Search for the cell housing the specified text and yield its (x, y) center coordinate. 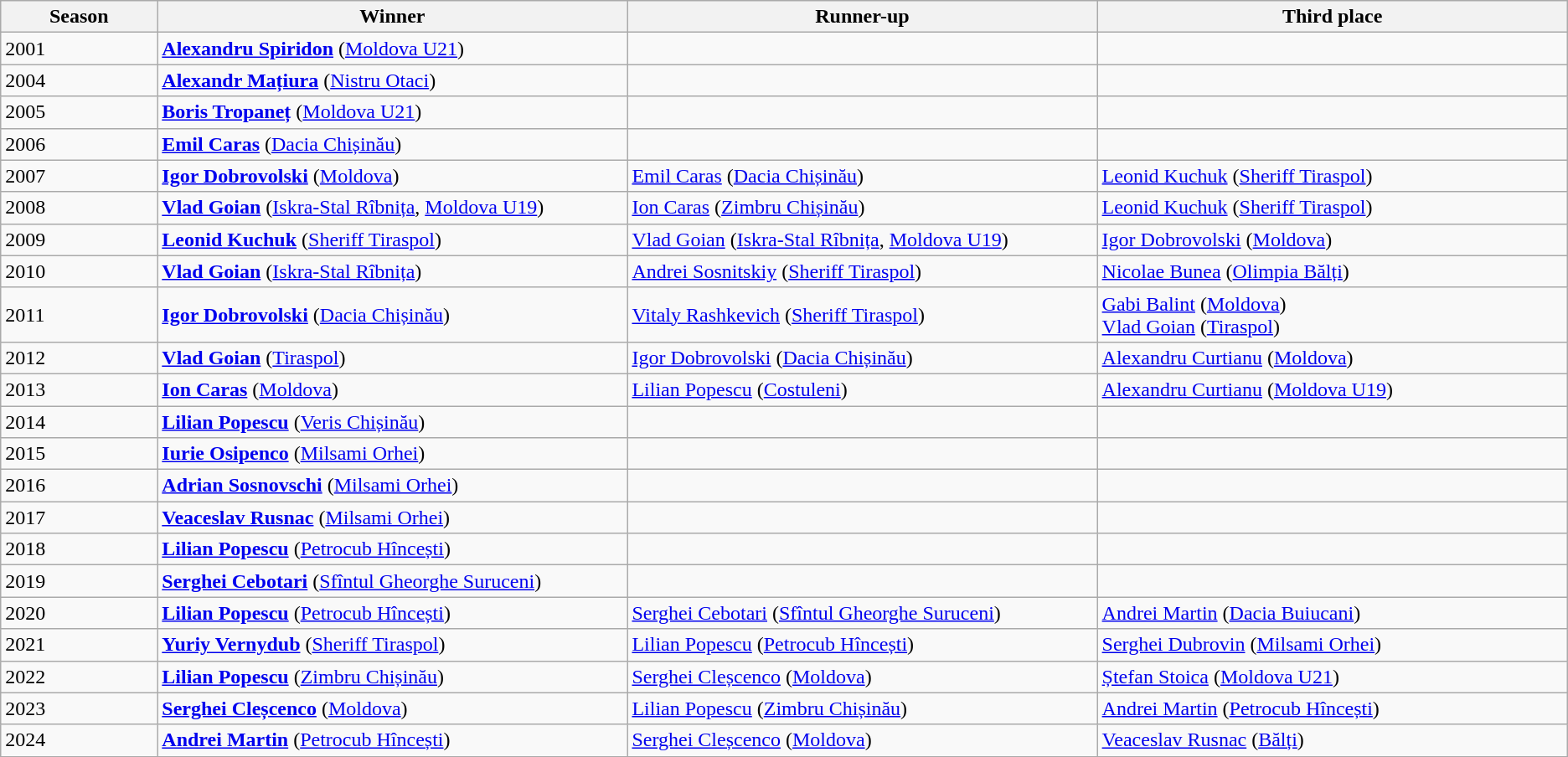
2005 (79, 112)
Vlad Goian (Iskra-Stal Rîbnița) (392, 271)
Veaceslav Rusnac (Milsami Orhei) (392, 518)
Runner-up (863, 17)
2015 (79, 454)
Ion Caras (Moldova) (392, 389)
2021 (79, 645)
Boris Tropaneț (Moldova U21) (392, 112)
2022 (79, 677)
2016 (79, 486)
Nicolae Bunea (Olimpia Bălți) (1332, 271)
Alexandr Mațiura (Nistru Otaci) (392, 80)
Season (79, 17)
Veaceslav Rusnac (Bălți) (1332, 740)
Andrei Sosnitskiy (Sheriff Tiraspol) (863, 271)
Ion Caras (Zimbru Chișinău) (863, 208)
2007 (79, 176)
2004 (79, 80)
Andrei Martin (Dacia Buiucani) (1332, 613)
Alexandru Spiridon (Moldova U21) (392, 49)
2019 (79, 581)
2010 (79, 271)
2017 (79, 518)
2006 (79, 144)
2011 (79, 315)
Alexandru Curtianu (Moldova U19) (1332, 389)
2013 (79, 389)
Ștefan Stoica (Moldova U21) (1332, 677)
Alexandru Curtianu (Moldova) (1332, 358)
2024 (79, 740)
Lilian Popescu (Costuleni) (863, 389)
Winner (392, 17)
Lilian Popescu (Veris Chișinău) (392, 421)
2020 (79, 613)
Yuriy Vernydub (Sheriff Tiraspol) (392, 645)
2023 (79, 708)
2014 (79, 421)
2012 (79, 358)
Vitaly Rashkevich (Sheriff Tiraspol) (863, 315)
2018 (79, 549)
Iurie Osipenco (Milsami Orhei) (392, 454)
2009 (79, 239)
2001 (79, 49)
Third place (1332, 17)
Gabi Balint (Moldova) Vlad Goian (Tiraspol) (1332, 315)
Vlad Goian (Tiraspol) (392, 358)
Adrian Sosnovschi (Milsami Orhei) (392, 486)
2008 (79, 208)
Serghei Dubrovin (Milsami Orhei) (1332, 645)
